Identify which cell holds the provided text, then report its (x, y) central coordinate. 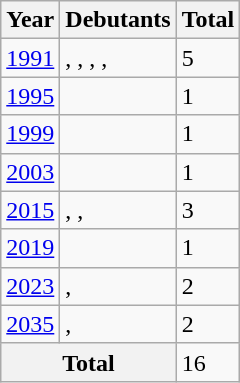
2035 (30, 324)
2023 (30, 286)
1995 (30, 96)
5 (208, 58)
, , (118, 210)
3 (208, 210)
1999 (30, 134)
Debutants (118, 20)
2019 (30, 248)
2003 (30, 172)
16 (208, 362)
2015 (30, 210)
, , , , (118, 58)
1991 (30, 58)
Year (30, 20)
